Extract the (x, y) coordinate from the center of the cell holding the provided text.  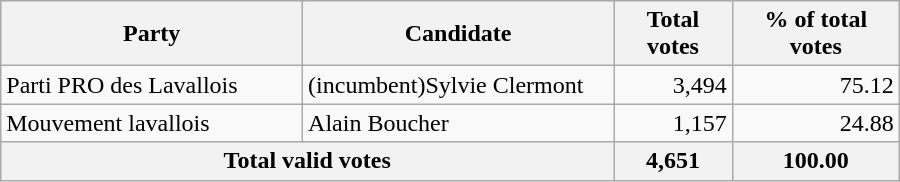
75.12 (816, 85)
Total valid votes (308, 161)
% of total votes (816, 34)
Alain Boucher (458, 123)
1,157 (674, 123)
Total votes (674, 34)
100.00 (816, 161)
Party (152, 34)
3,494 (674, 85)
24.88 (816, 123)
(incumbent)Sylvie Clermont (458, 85)
Mouvement lavallois (152, 123)
Parti PRO des Lavallois (152, 85)
4,651 (674, 161)
Candidate (458, 34)
